Detect which cell encompasses the target text, then output its (x, y) center coordinate. 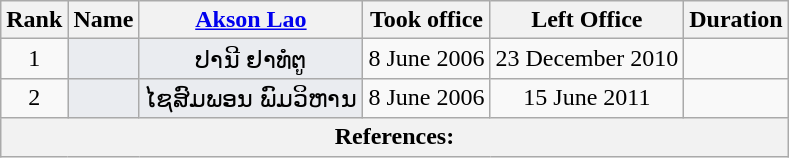
Akson Lao (251, 20)
1 (34, 59)
Name (104, 20)
ໄຊສົມພອນ ພົມວິຫານ (251, 98)
Took office (426, 20)
Rank (34, 20)
Left Office (587, 20)
References: (394, 137)
ປານີ ຢາທໍຕູ (251, 59)
2 (34, 98)
15 June 2011 (587, 98)
Duration (736, 20)
23 December 2010 (587, 59)
